Pinpoint the cell where the given text exists, returning its (X, Y) midpoint coordinate. 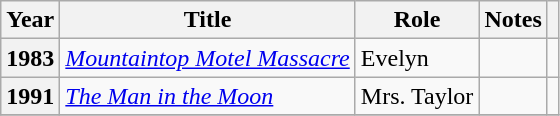
Year (30, 20)
Evelyn (417, 58)
The Man in the Moon (208, 96)
1991 (30, 96)
Mountaintop Motel Massacre (208, 58)
Notes (513, 20)
Role (417, 20)
1983 (30, 58)
Mrs. Taylor (417, 96)
Title (208, 20)
